Provide the (x, y) coordinate of the cell's center where the given text is located.  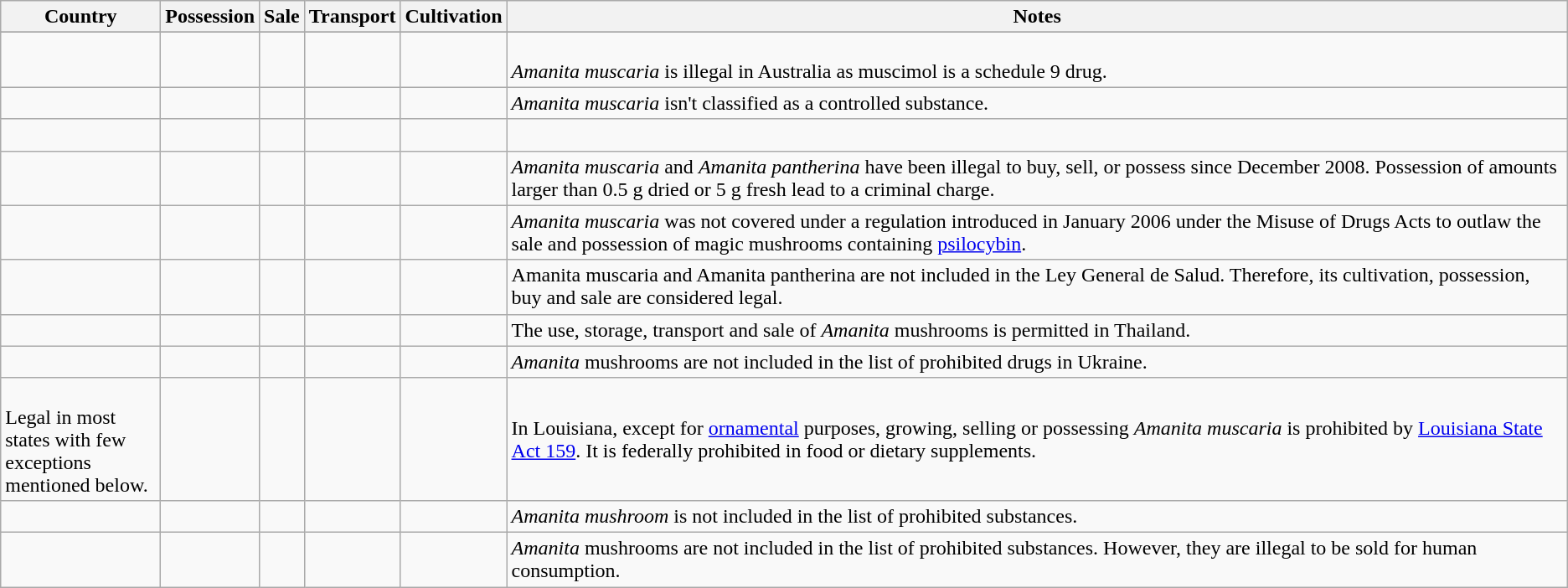
Amanita mushroom is not included in the list of prohibited substances. (1037, 516)
Cultivation (454, 17)
Notes (1037, 17)
Amanita mushrooms are not included in the list of prohibited substances. However, they are illegal to be sold for human consumption. (1037, 560)
The use, storage, transport and sale of Amanita mushrooms is permitted in Thailand. (1037, 330)
Transport (352, 17)
Legal in most states with few exceptions mentioned below. (80, 439)
Amanita muscaria is illegal in Australia as muscimol is a schedule 9 drug. (1037, 60)
Country (80, 17)
Amanita muscaria isn't classified as a controlled substance. (1037, 103)
Amanita mushrooms are not included in the list of prohibited drugs in Ukraine. (1037, 362)
Sale (282, 17)
Possession (210, 17)
